Detect which cell encompasses the target text, then output its [x, y] center coordinate. 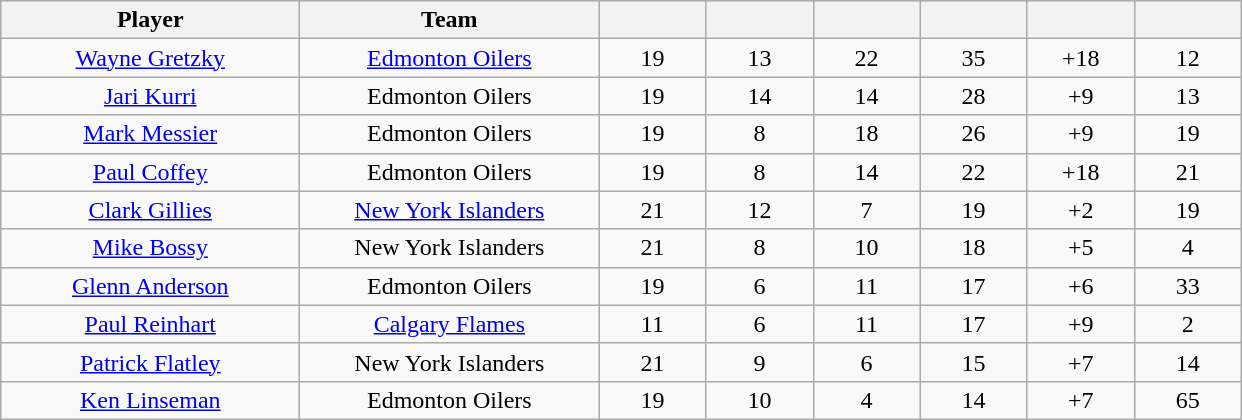
Calgary Flames [450, 324]
15 [974, 362]
35 [974, 58]
Player [150, 20]
9 [760, 362]
Patrick Flatley [150, 362]
28 [974, 96]
Clark Gillies [150, 210]
Ken Linseman [150, 400]
65 [1188, 400]
Glenn Anderson [150, 286]
26 [974, 134]
+5 [1080, 248]
Mark Messier [150, 134]
Paul Reinhart [150, 324]
+6 [1080, 286]
Wayne Gretzky [150, 58]
Mike Bossy [150, 248]
2 [1188, 324]
+2 [1080, 210]
33 [1188, 286]
Team [450, 20]
7 [866, 210]
Paul Coffey [150, 172]
Jari Kurri [150, 96]
